Output the [X, Y] coordinate of the center of the cell containing the given text.  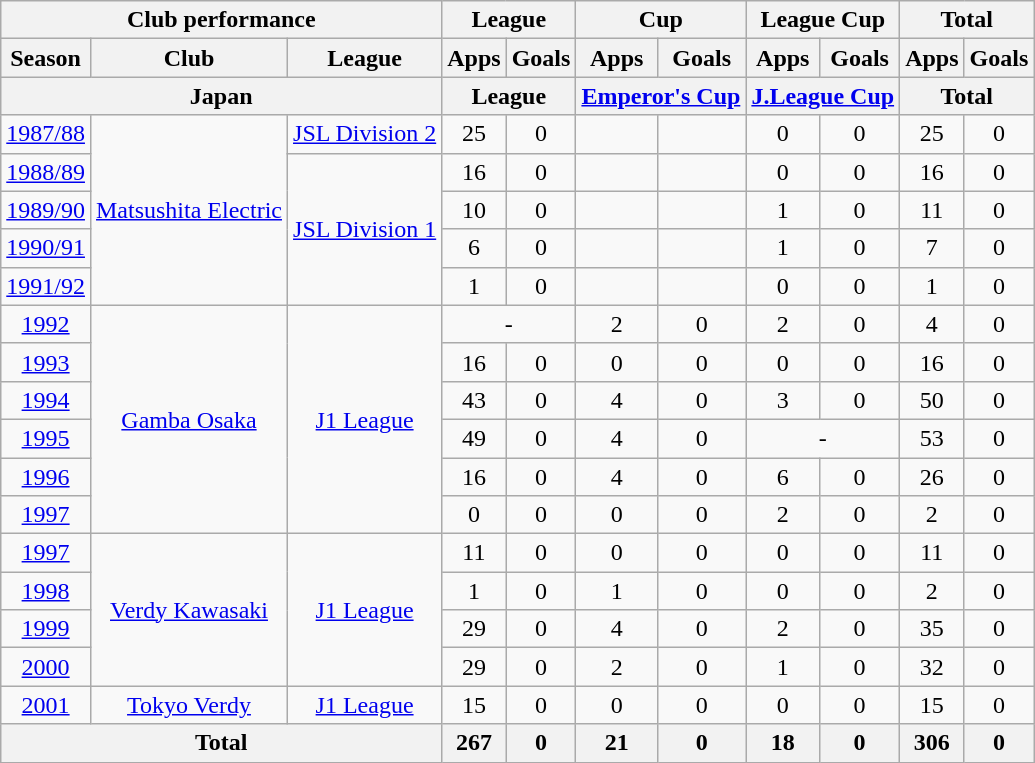
Cup [661, 20]
7 [932, 248]
10 [474, 210]
Gamba Osaka [188, 419]
49 [474, 438]
Emperor's Cup [661, 96]
1990/91 [46, 248]
18 [783, 743]
Tokyo Verdy [188, 705]
Japan [222, 96]
1999 [46, 629]
21 [617, 743]
26 [932, 477]
1995 [46, 438]
50 [932, 400]
Verdy Kawasaki [188, 610]
1993 [46, 362]
2001 [46, 705]
1989/90 [46, 210]
League Cup [823, 20]
Club performance [222, 20]
35 [932, 629]
JSL Division 1 [365, 229]
1991/92 [46, 286]
1996 [46, 477]
267 [474, 743]
32 [932, 667]
306 [932, 743]
1988/89 [46, 172]
J.League Cup [823, 96]
Matsushita Electric [188, 210]
2000 [46, 667]
Club [188, 58]
1992 [46, 324]
JSL Division 2 [365, 134]
1987/88 [46, 134]
1998 [46, 591]
Season [46, 58]
43 [474, 400]
53 [932, 438]
1994 [46, 400]
3 [783, 400]
